For the text-containing cell, return its midpoint in [x, y] coordinate format. 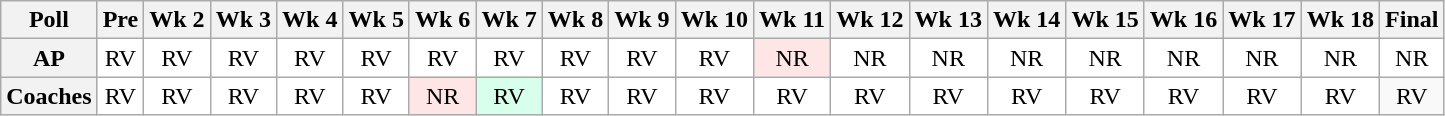
Final [1412, 20]
Wk 9 [642, 20]
Wk 2 [177, 20]
Wk 16 [1183, 20]
Wk 15 [1105, 20]
Coaches [49, 96]
Wk 11 [792, 20]
Poll [49, 20]
Wk 13 [948, 20]
Wk 6 [442, 20]
Wk 3 [243, 20]
Wk 5 [376, 20]
Wk 7 [509, 20]
Wk 10 [714, 20]
Wk 18 [1340, 20]
Wk 17 [1262, 20]
Wk 14 [1026, 20]
Wk 4 [310, 20]
Wk 8 [575, 20]
Pre [120, 20]
Wk 12 [870, 20]
AP [49, 58]
